Identify which cell holds the provided text, then report its (x, y) central coordinate. 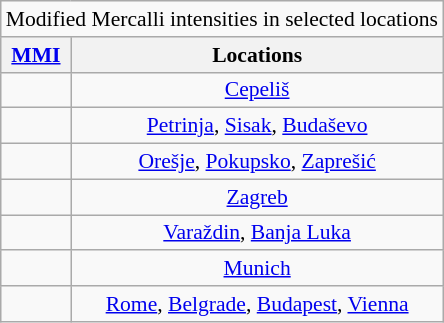
Modified Mercalli intensities in selected locations (222, 19)
MMI (36, 55)
Petrinja, Sisak, Budaševo (257, 126)
Orešje, Pokupsko, Zaprešić (257, 162)
Rome, Belgrade, Budapest, Vienna (257, 304)
Varaždin, Banja Luka (257, 233)
Munich (257, 269)
Cepeliš (257, 90)
Zagreb (257, 197)
Locations (257, 55)
